Detect which cell encompasses the target text, then output its [X, Y] center coordinate. 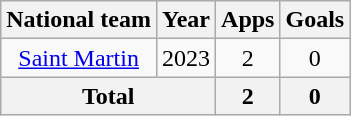
Total [108, 96]
Goals [315, 20]
Saint Martin [79, 58]
Year [186, 20]
2023 [186, 58]
National team [79, 20]
Apps [248, 20]
